Find where the given text appears and provide that cell's center as (X, Y) coordinate. 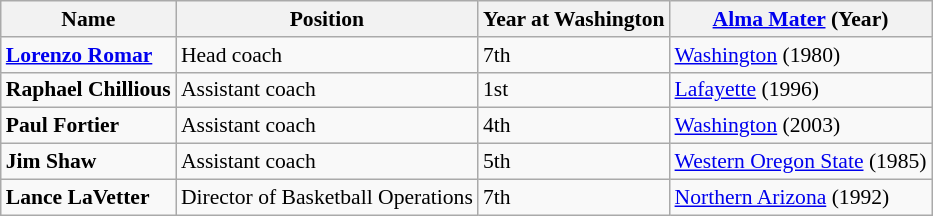
Northern Arizona (1992) (801, 197)
Washington (2003) (801, 126)
1st (574, 90)
4th (574, 126)
Lafayette (1996) (801, 90)
Jim Shaw (88, 162)
5th (574, 162)
Year at Washington (574, 19)
Position (327, 19)
Alma Mater (Year) (801, 19)
Western Oregon State (1985) (801, 162)
Director of Basketball Operations (327, 197)
Head coach (327, 55)
Washington (1980) (801, 55)
Lorenzo Romar (88, 55)
Lance LaVetter (88, 197)
Raphael Chillious (88, 90)
Name (88, 19)
Paul Fortier (88, 126)
